Find where the given text appears and provide that cell's center as [X, Y] coordinate. 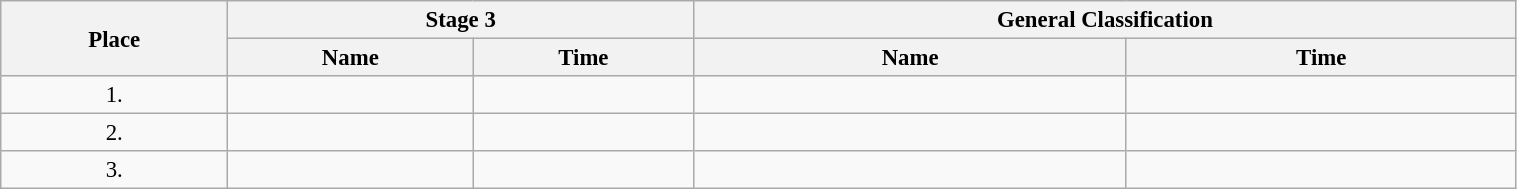
General Classification [1105, 20]
2. [114, 133]
Stage 3 [461, 20]
Place [114, 38]
1. [114, 95]
3. [114, 170]
